Find where the given text appears and provide that cell's center as (x, y) coordinate. 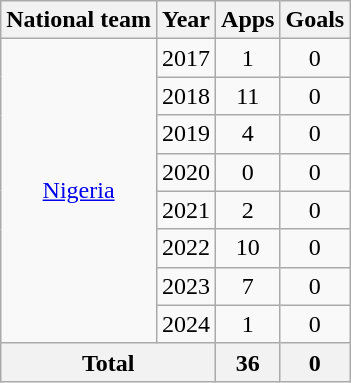
Total (108, 362)
2017 (186, 58)
Goals (315, 20)
4 (248, 134)
7 (248, 286)
2024 (186, 324)
10 (248, 248)
11 (248, 96)
2023 (186, 286)
2022 (186, 248)
2 (248, 210)
2018 (186, 96)
2020 (186, 172)
Apps (248, 20)
36 (248, 362)
Year (186, 20)
2019 (186, 134)
National team (79, 20)
Nigeria (79, 191)
2021 (186, 210)
